Detect which cell encompasses the target text, then output its (X, Y) center coordinate. 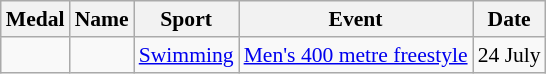
Date (510, 19)
Event (356, 19)
Sport (186, 19)
Name (102, 19)
24 July (510, 55)
Swimming (186, 55)
Men's 400 metre freestyle (356, 55)
Medal (36, 19)
